Provide the [x, y] coordinate of the cell's center where the given text is located.  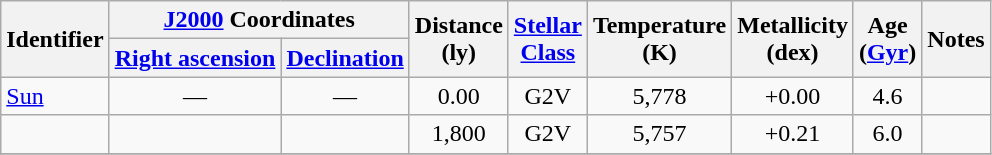
5,778 [659, 96]
1,800 [458, 134]
6.0 [887, 134]
5,757 [659, 134]
Declination [345, 58]
J2000 Coordinates [259, 20]
Right ascension [195, 58]
4.6 [887, 96]
0.00 [458, 96]
Identifier [55, 39]
+0.21 [793, 134]
Notes [956, 39]
Metallicity(dex) [793, 39]
Sun [55, 96]
Age(Gyr) [887, 39]
StellarClass [548, 39]
Distance(ly) [458, 39]
Temperature(K) [659, 39]
+0.00 [793, 96]
